Return [X, Y] of the center of cell containing provided text 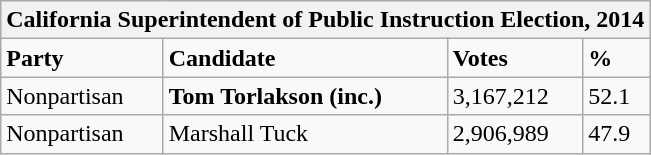
California Superintendent of Public Instruction Election, 2014 [326, 20]
Tom Torlakson (inc.) [305, 96]
Candidate [305, 58]
Marshall Tuck [305, 134]
47.9 [616, 134]
Votes [515, 58]
3,167,212 [515, 96]
% [616, 58]
Party [82, 58]
52.1 [616, 96]
2,906,989 [515, 134]
